Return the [x, y] coordinate for the center point of the cell that contains the specified text.  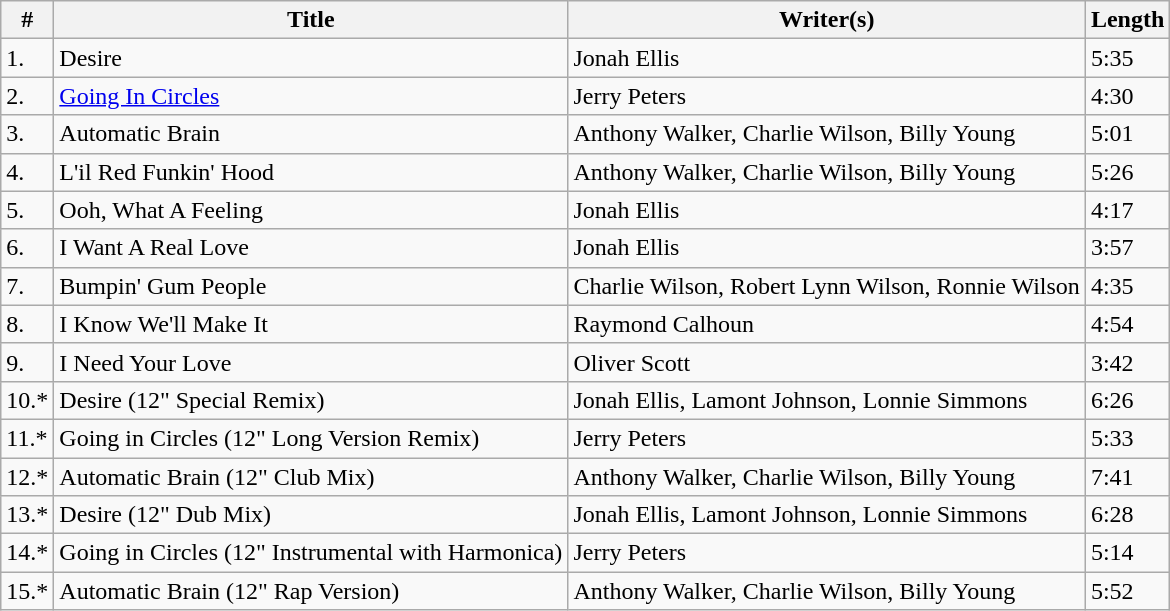
# [28, 20]
4:35 [1127, 286]
1. [28, 58]
2. [28, 96]
3. [28, 134]
5:01 [1127, 134]
4:30 [1127, 96]
14.* [28, 553]
Charlie Wilson, Robert Lynn Wilson, Ronnie Wilson [827, 286]
4:54 [1127, 324]
5:52 [1127, 591]
Bumpin' Gum People [311, 286]
Going in Circles (12" Long Version Remix) [311, 438]
5:26 [1127, 172]
11.* [28, 438]
6. [28, 248]
5:35 [1127, 58]
Desire (12" Dub Mix) [311, 515]
9. [28, 362]
Desire (12" Special Remix) [311, 400]
Going in Circles (12" Instrumental with Harmonica) [311, 553]
Title [311, 20]
5:33 [1127, 438]
I Need Your Love [311, 362]
13.* [28, 515]
Ooh, What A Feeling [311, 210]
Raymond Calhoun [827, 324]
I Want A Real Love [311, 248]
Length [1127, 20]
Going In Circles [311, 96]
12.* [28, 477]
7. [28, 286]
I Know We'll Make It [311, 324]
3:57 [1127, 248]
Automatic Brain [311, 134]
5:14 [1127, 553]
5. [28, 210]
4. [28, 172]
6:26 [1127, 400]
Oliver Scott [827, 362]
Writer(s) [827, 20]
3:42 [1127, 362]
8. [28, 324]
7:41 [1127, 477]
L'il Red Funkin' Hood [311, 172]
Automatic Brain (12" Rap Version) [311, 591]
Desire [311, 58]
10.* [28, 400]
15.* [28, 591]
Automatic Brain (12" Club Mix) [311, 477]
6:28 [1127, 515]
4:17 [1127, 210]
